Provide the (X, Y) coordinate of the cell's center where the given text is located.  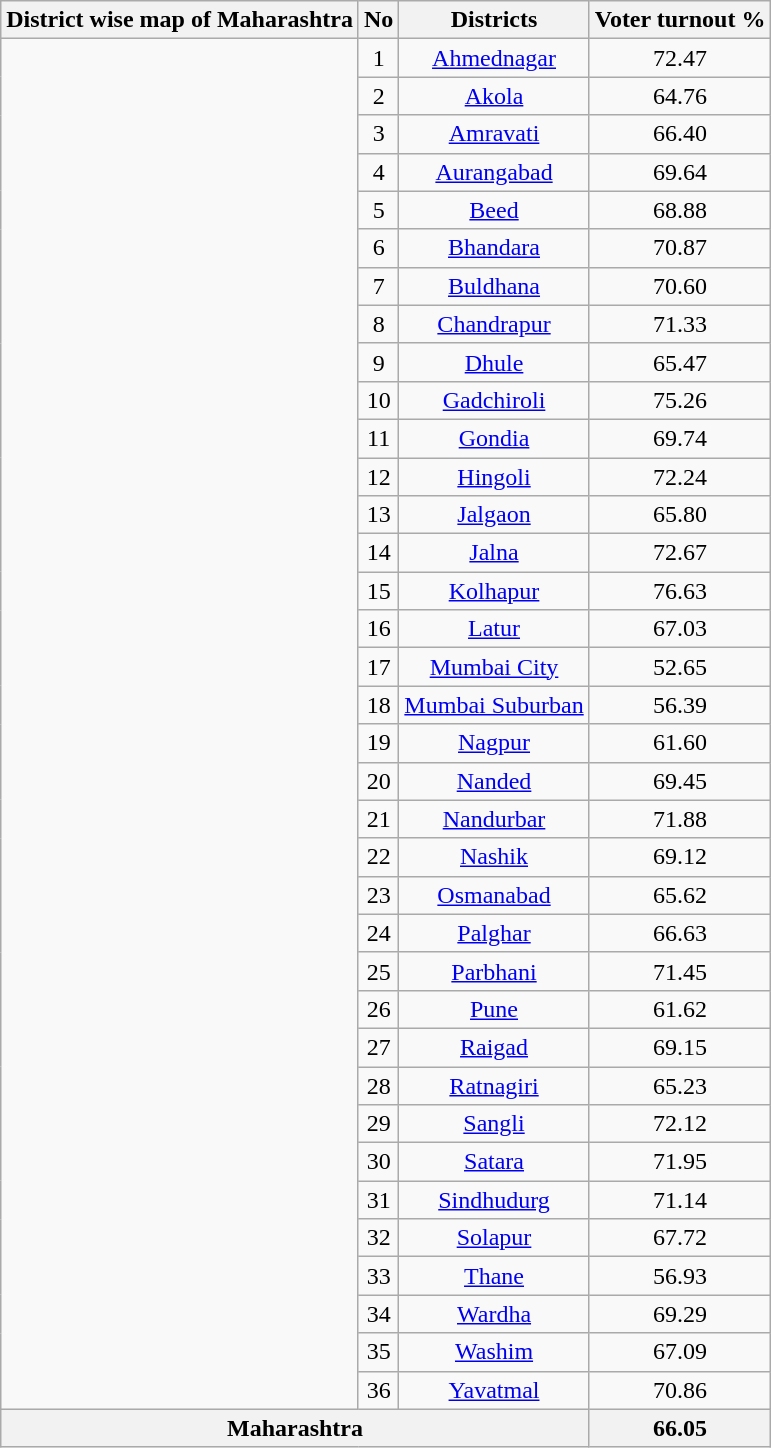
Yavatmal (494, 1390)
65.62 (680, 895)
72.12 (680, 1124)
71.33 (680, 324)
Sindhudurg (494, 1200)
70.86 (680, 1390)
67.03 (680, 629)
6 (378, 248)
Jalgaon (494, 515)
72.67 (680, 553)
61.62 (680, 1009)
Nagpur (494, 743)
72.47 (680, 58)
30 (378, 1162)
Nashik (494, 857)
31 (378, 1200)
66.40 (680, 134)
71.95 (680, 1162)
71.88 (680, 819)
64.76 (680, 96)
Akola (494, 96)
Voter turnout % (680, 20)
Latur (494, 629)
Solapur (494, 1238)
Mumbai City (494, 667)
11 (378, 438)
Ratnagiri (494, 1085)
16 (378, 629)
3 (378, 134)
69.29 (680, 1314)
Mumbai Suburban (494, 705)
65.80 (680, 515)
26 (378, 1009)
Maharashtra (295, 1428)
66.05 (680, 1428)
35 (378, 1352)
32 (378, 1238)
Nandurbar (494, 819)
69.15 (680, 1047)
69.12 (680, 857)
19 (378, 743)
20 (378, 781)
Districts (494, 20)
13 (378, 515)
4 (378, 172)
7 (378, 286)
27 (378, 1047)
21 (378, 819)
23 (378, 895)
70.60 (680, 286)
67.72 (680, 1238)
Beed (494, 210)
24 (378, 933)
33 (378, 1276)
22 (378, 857)
Amravati (494, 134)
69.45 (680, 781)
71.45 (680, 971)
Palghar (494, 933)
Gondia (494, 438)
Chandrapur (494, 324)
Buldhana (494, 286)
Aurangabad (494, 172)
69.74 (680, 438)
Osmanabad (494, 895)
15 (378, 591)
18 (378, 705)
Gadchiroli (494, 400)
9 (378, 362)
69.64 (680, 172)
10 (378, 400)
Wardha (494, 1314)
29 (378, 1124)
56.93 (680, 1276)
Bhandara (494, 248)
56.39 (680, 705)
72.24 (680, 477)
65.23 (680, 1085)
12 (378, 477)
Raigad (494, 1047)
52.65 (680, 667)
75.26 (680, 400)
66.63 (680, 933)
34 (378, 1314)
61.60 (680, 743)
1 (378, 58)
5 (378, 210)
Thane (494, 1276)
36 (378, 1390)
68.88 (680, 210)
Satara (494, 1162)
67.09 (680, 1352)
Kolhapur (494, 591)
28 (378, 1085)
14 (378, 553)
Dhule (494, 362)
Parbhani (494, 971)
8 (378, 324)
65.47 (680, 362)
Pune (494, 1009)
Nanded (494, 781)
2 (378, 96)
No (378, 20)
Hingoli (494, 477)
25 (378, 971)
District wise map of Maharashtra (180, 20)
17 (378, 667)
76.63 (680, 591)
Sangli (494, 1124)
70.87 (680, 248)
Ahmednagar (494, 58)
Washim (494, 1352)
Jalna (494, 553)
71.14 (680, 1200)
